Identify which cell holds the provided text, then report its [X, Y] central coordinate. 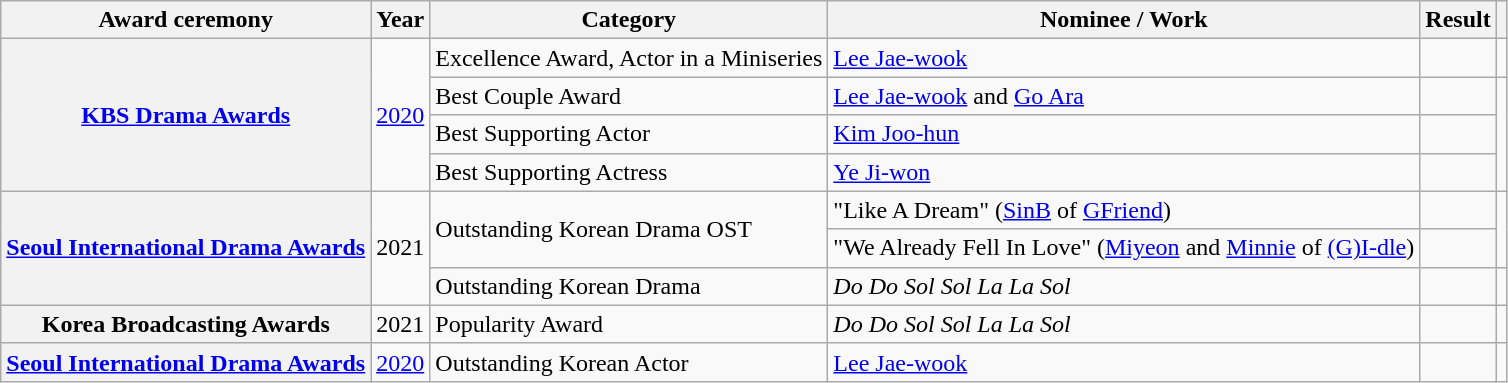
Best Couple Award [629, 96]
Korea Broadcasting Awards [186, 324]
Popularity Award [629, 324]
Best Supporting Actor [629, 134]
Lee Jae-wook and Go Ara [1124, 96]
Result [1458, 20]
Nominee / Work [1124, 20]
"We Already Fell In Love" (Miyeon and Minnie of (G)I-dle) [1124, 248]
Kim Joo-hun [1124, 134]
Year [400, 20]
Category [629, 20]
Award ceremony [186, 20]
KBS Drama Awards [186, 115]
Outstanding Korean Drama OST [629, 229]
"Like A Dream" (SinB of GFriend) [1124, 210]
Best Supporting Actress [629, 172]
Outstanding Korean Actor [629, 362]
Excellence Award, Actor in a Miniseries [629, 58]
Outstanding Korean Drama [629, 286]
Ye Ji-won [1124, 172]
